Pinpoint the cell where the given text exists, returning its (x, y) midpoint coordinate. 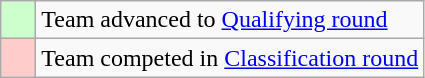
Team competed in Classification round (230, 58)
Team advanced to Qualifying round (230, 20)
